From the cell containing the given text, extract its center point as [X, Y] coordinate. 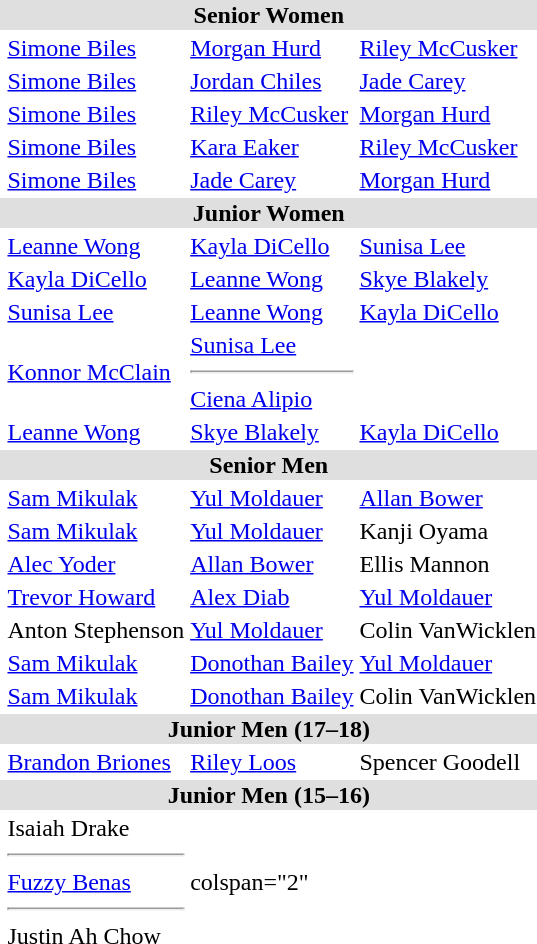
Konnor McClain [96, 372]
Brandon Briones [96, 762]
Allan Bower [272, 564]
Riley McCusker [272, 114]
Sunisa Lee [96, 312]
Kara Eaker [272, 147]
Jordan Chiles [272, 81]
Morgan Hurd [272, 48]
Anton Stephenson [96, 630]
Alec Yoder [96, 564]
Skye Blakely [272, 432]
Sunisa LeeCiena Alipio [272, 372]
Alex Diab [272, 597]
Riley Loos [272, 762]
Trevor Howard [96, 597]
Jade Carey [272, 180]
